From the cell containing the given text, extract its center point as (X, Y) coordinate. 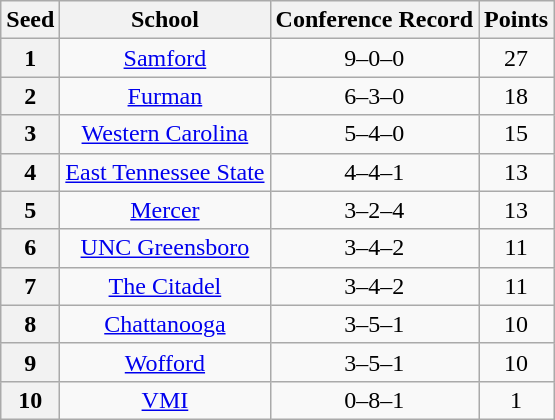
Western Carolina (165, 134)
5 (30, 210)
Conference Record (374, 20)
4 (30, 172)
East Tennessee State (165, 172)
Chattanooga (165, 324)
6–3–0 (374, 96)
9–0–0 (374, 58)
The Citadel (165, 286)
Furman (165, 96)
Seed (30, 20)
3–2–4 (374, 210)
18 (516, 96)
Points (516, 20)
Samford (165, 58)
5–4–0 (374, 134)
Mercer (165, 210)
4–4–1 (374, 172)
15 (516, 134)
3 (30, 134)
School (165, 20)
Wofford (165, 362)
9 (30, 362)
VMI (165, 400)
0–8–1 (374, 400)
8 (30, 324)
7 (30, 286)
6 (30, 248)
27 (516, 58)
2 (30, 96)
UNC Greensboro (165, 248)
